Capture the cell that displays the provided text and extract its (x, y) central coordinate. 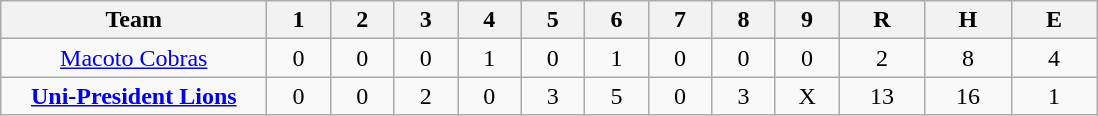
E (1054, 20)
9 (807, 20)
6 (617, 20)
Macoto Cobras (134, 58)
7 (680, 20)
R (882, 20)
16 (968, 96)
H (968, 20)
X (807, 96)
13 (882, 96)
Team (134, 20)
Uni-President Lions (134, 96)
